Search for the cell housing the specified text and yield its (x, y) center coordinate. 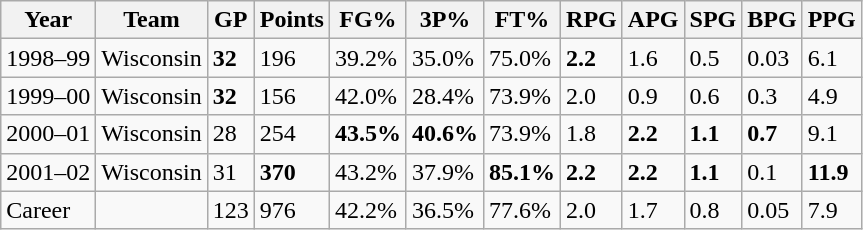
BPG (772, 20)
35.0% (444, 58)
Team (152, 20)
28.4% (444, 96)
1.7 (653, 210)
123 (230, 210)
0.8 (713, 210)
370 (292, 172)
77.6% (522, 210)
43.2% (368, 172)
7.9 (832, 210)
Points (292, 20)
2001–02 (48, 172)
31 (230, 172)
0.7 (772, 134)
0.3 (772, 96)
PPG (832, 20)
0.03 (772, 58)
2000–01 (48, 134)
APG (653, 20)
28 (230, 134)
0.1 (772, 172)
RPG (592, 20)
4.9 (832, 96)
42.0% (368, 96)
Career (48, 210)
85.1% (522, 172)
42.2% (368, 210)
37.9% (444, 172)
0.05 (772, 210)
GP (230, 20)
0.9 (653, 96)
3P% (444, 20)
976 (292, 210)
36.5% (444, 210)
1998–99 (48, 58)
1999–00 (48, 96)
1.8 (592, 134)
40.6% (444, 134)
Year (48, 20)
0.6 (713, 96)
39.2% (368, 58)
254 (292, 134)
SPG (713, 20)
11.9 (832, 172)
196 (292, 58)
43.5% (368, 134)
75.0% (522, 58)
9.1 (832, 134)
FT% (522, 20)
1.6 (653, 58)
6.1 (832, 58)
156 (292, 96)
0.5 (713, 58)
FG% (368, 20)
